Find where the given text appears and provide that cell's center as (x, y) coordinate. 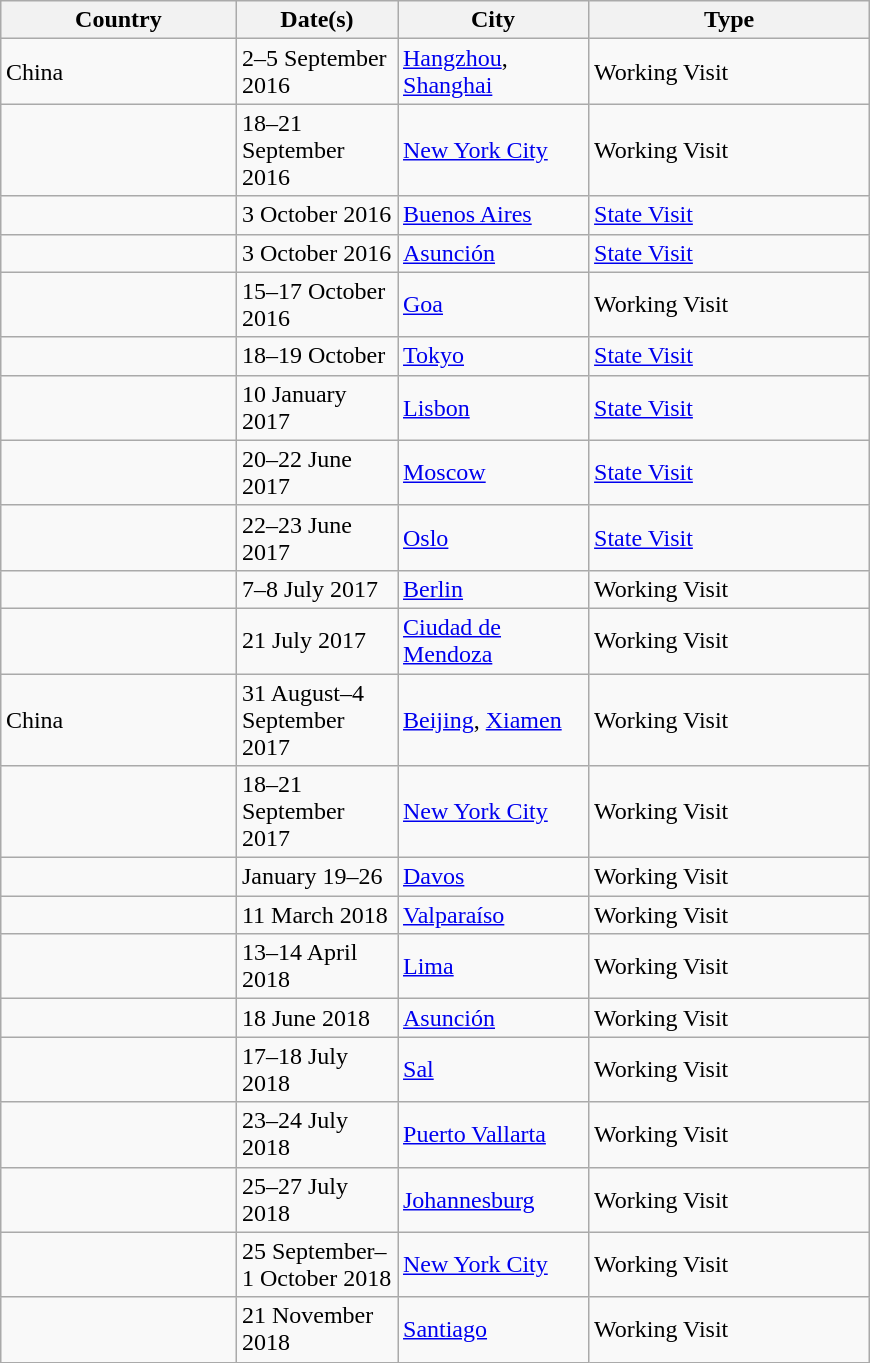
7–8 July 2017 (316, 589)
Berlin (494, 589)
Type (730, 20)
Oslo (494, 538)
Date(s) (316, 20)
Buenos Aires (494, 215)
15–17 October 2016 (316, 304)
25–27 July 2018 (316, 1200)
Johannesburg (494, 1200)
Puerto Vallarta (494, 1134)
Country (118, 20)
Sal (494, 1070)
17–18 July 2018 (316, 1070)
Ciudad de Mendoza (494, 640)
Lisbon (494, 408)
Hangzhou, Shanghai (494, 72)
31 August–4 September 2017 (316, 720)
Goa (494, 304)
January 19–26 (316, 877)
18–21 September 2016 (316, 150)
23–24 July 2018 (316, 1134)
21 November 2018 (316, 1330)
Moscow (494, 472)
City (494, 20)
Davos (494, 877)
22–23 June 2017 (316, 538)
Lima (494, 966)
20–22 June 2017 (316, 472)
Valparaíso (494, 915)
Beijing, Xiamen (494, 720)
18–21 September 2017 (316, 812)
18–19 October (316, 356)
13–14 April 2018 (316, 966)
2–5 September 2016 (316, 72)
10 January 2017 (316, 408)
18 June 2018 (316, 1018)
Tokyo (494, 356)
25 September–1 October 2018 (316, 1264)
Santiago (494, 1330)
21 July 2017 (316, 640)
11 March 2018 (316, 915)
